Return the [x, y] coordinate for the center point of the cell that contains the specified text.  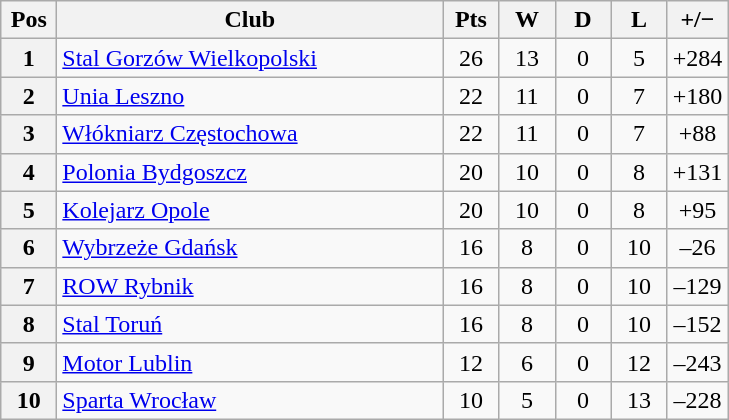
ROW Rybnik [250, 286]
–228 [698, 400]
W [527, 20]
Sparta Wrocław [250, 400]
–243 [698, 362]
D [583, 20]
Polonia Bydgoszcz [250, 172]
26 [471, 58]
Stal Gorzów Wielkopolski [250, 58]
Pos [29, 20]
9 [29, 362]
+180 [698, 96]
2 [29, 96]
–152 [698, 324]
+131 [698, 172]
3 [29, 134]
+95 [698, 210]
Stal Toruń [250, 324]
Motor Lublin [250, 362]
+/− [698, 20]
Unia Leszno [250, 96]
Włókniarz Częstochowa [250, 134]
Pts [471, 20]
+284 [698, 58]
L [639, 20]
+88 [698, 134]
4 [29, 172]
1 [29, 58]
–26 [698, 248]
Kolejarz Opole [250, 210]
Wybrzeże Gdańsk [250, 248]
–129 [698, 286]
Club [250, 20]
